Determine the (X, Y) coordinate at the center of the cell enclosing the given text.  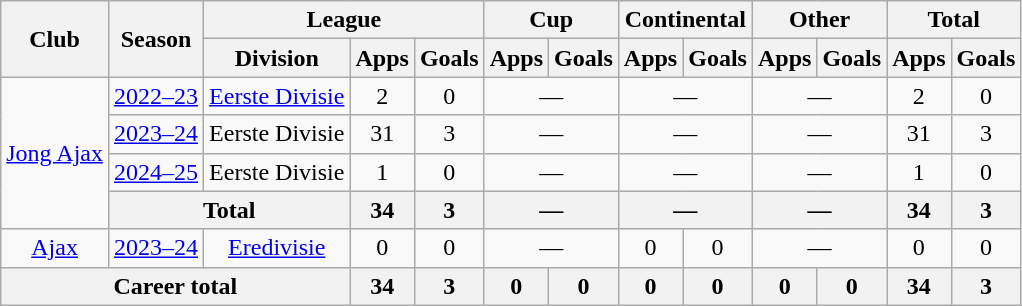
Career total (176, 286)
Eredivisie (277, 248)
2024–25 (156, 172)
Jong Ajax (55, 153)
Season (156, 39)
League (344, 20)
Ajax (55, 248)
2022–23 (156, 96)
Other (819, 20)
Continental (685, 20)
Division (277, 58)
Club (55, 39)
Cup (551, 20)
